Search for the cell housing the specified text and yield its (x, y) center coordinate. 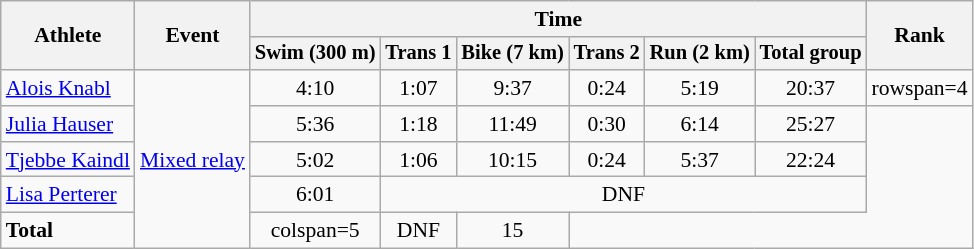
1:18 (418, 124)
1:07 (418, 88)
Bike (7 km) (512, 54)
Athlete (68, 36)
Total group (811, 54)
Alois Knabl (68, 88)
20:37 (811, 88)
15 (512, 231)
Trans 1 (418, 54)
Swim (300 m) (315, 54)
Rank (919, 36)
6:01 (315, 195)
5:19 (700, 88)
Julia Hauser (68, 124)
11:49 (512, 124)
Run (2 km) (700, 54)
5:36 (315, 124)
9:37 (512, 88)
Mixed relay (192, 159)
Event (192, 36)
4:10 (315, 88)
5:37 (700, 160)
25:27 (811, 124)
Tjebbe Kaindl (68, 160)
rowspan=4 (919, 88)
colspan=5 (315, 231)
6:14 (700, 124)
1:06 (418, 160)
Lisa Perterer (68, 195)
Total (68, 231)
Trans 2 (607, 54)
Time (558, 19)
22:24 (811, 160)
5:02 (315, 160)
10:15 (512, 160)
0:30 (607, 124)
